Capture the cell that displays the provided text and extract its (x, y) central coordinate. 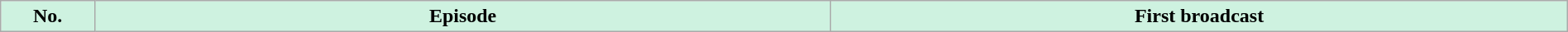
Episode (462, 16)
First broadcast (1199, 16)
No. (48, 16)
